From the cell containing the given text, extract its center point as [X, Y] coordinate. 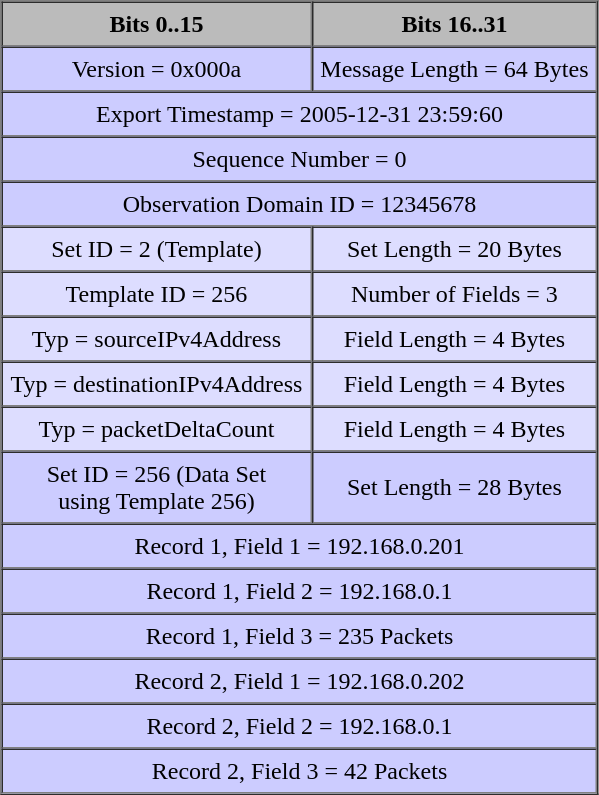
Export Timestamp = 2005-12-31 23:59:60 [300, 114]
Typ = sourceIPv4Address [157, 338]
Set ID = 256 (Data Set using Template 256) [157, 488]
Record 1, Field 2 = 192.168.0.1 [300, 590]
Record 2, Field 1 = 192.168.0.202 [300, 680]
Bits 0..15 [157, 24]
Sequence Number = 0 [300, 158]
Typ = destinationIPv4Address [157, 384]
Observation Domain ID = 12345678 [300, 204]
Version = 0x000a [157, 68]
Template ID = 256 [157, 294]
Record 1, Field 3 = 235 Packets [300, 636]
Record 2, Field 3 = 42 Packets [300, 770]
Bits 16..31 [454, 24]
Set Length = 28 Bytes [454, 488]
Set ID = 2 (Template) [157, 248]
Record 1, Field 1 = 192.168.0.201 [300, 546]
Typ = packetDeltaCount [157, 428]
Record 2, Field 2 = 192.168.0.1 [300, 726]
Number of Fields = 3 [454, 294]
Set Length = 20 Bytes [454, 248]
Message Length = 64 Bytes [454, 68]
